For the text-containing cell, return its midpoint in [X, Y] coordinate format. 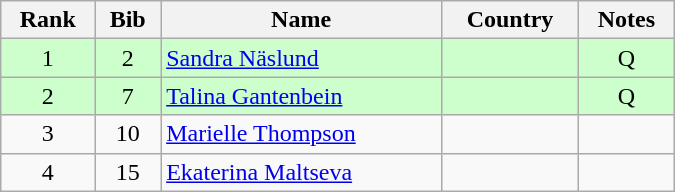
3 [48, 134]
Notes [626, 20]
Bib [128, 20]
10 [128, 134]
1 [48, 58]
15 [128, 172]
7 [128, 96]
Rank [48, 20]
Talina Gantenbein [302, 96]
4 [48, 172]
Ekaterina Maltseva [302, 172]
Name [302, 20]
Marielle Thompson [302, 134]
Sandra Näslund [302, 58]
Country [510, 20]
